Determine the [X, Y] coordinate at the center of the cell enclosing the given text.  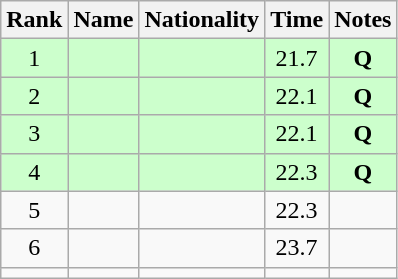
23.7 [297, 248]
5 [34, 210]
4 [34, 172]
21.7 [297, 58]
Notes [363, 20]
3 [34, 134]
Nationality [202, 20]
2 [34, 96]
Rank [34, 20]
Time [297, 20]
6 [34, 248]
1 [34, 58]
Name [104, 20]
